Capture the cell that displays the provided text and extract its [X, Y] central coordinate. 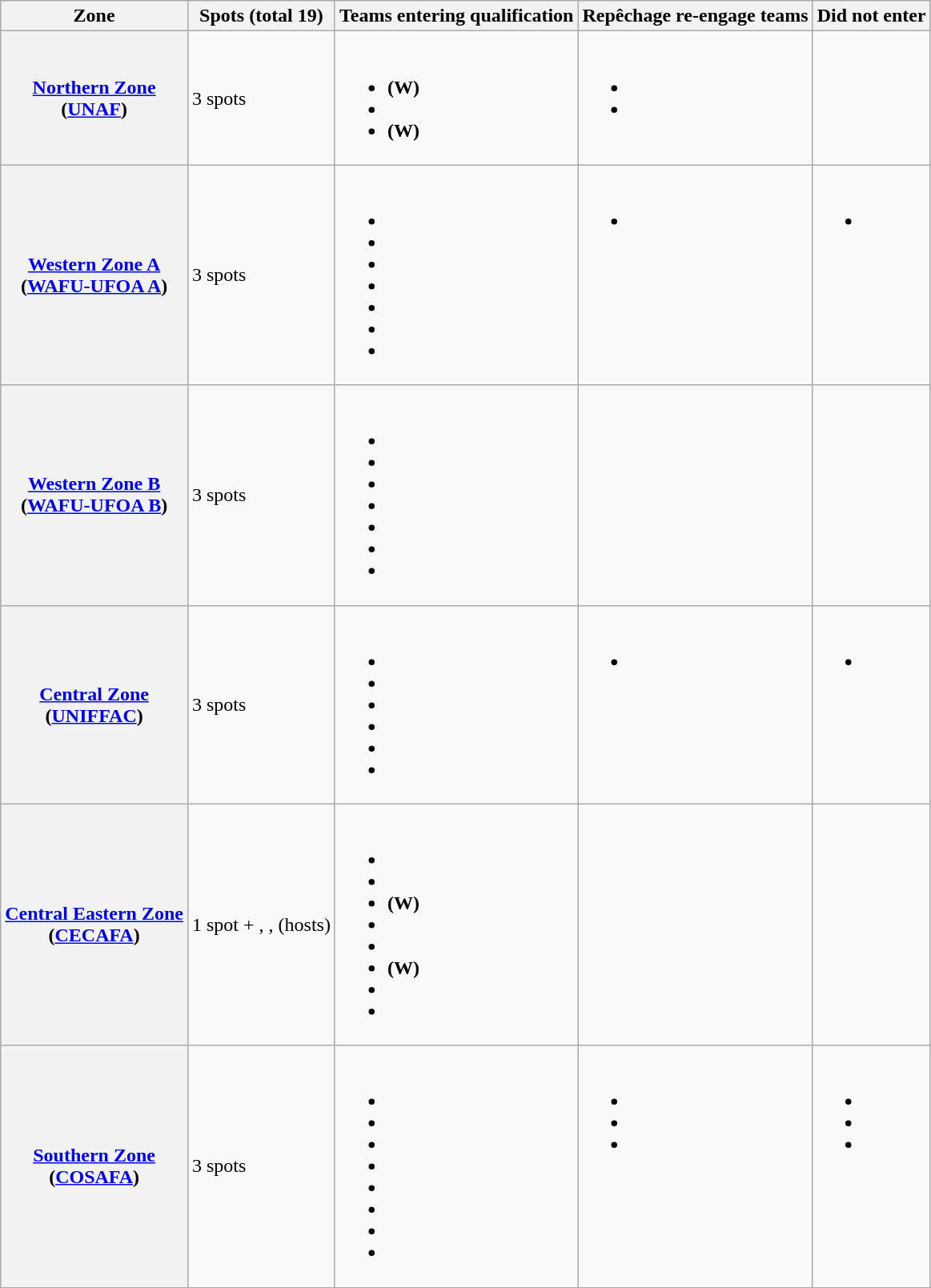
Central Eastern Zone(CECAFA) [94, 925]
Spots (total 19) [261, 16]
Did not enter [871, 16]
Zone [94, 16]
Northern Zone(UNAF) [94, 98]
1 spot + , , (hosts) [261, 925]
Western Zone A(WAFU-UFOA A) [94, 275]
Teams entering qualification [456, 16]
Southern Zone(COSAFA) [94, 1166]
Central Zone(UNIFFAC) [94, 704]
Repêchage re-engage teams [695, 16]
Western Zone B(WAFU-UFOA B) [94, 495]
